Find where the given text appears and provide that cell's center as (x, y) coordinate. 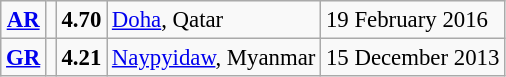
4.70 (81, 20)
4.21 (81, 58)
Doha, Qatar (214, 20)
19 February 2016 (413, 20)
Naypyidaw, Myanmar (214, 58)
AR (24, 20)
15 December 2013 (413, 58)
GR (24, 58)
